Provide the (x, y) coordinate of the cell's center where the given text is located.  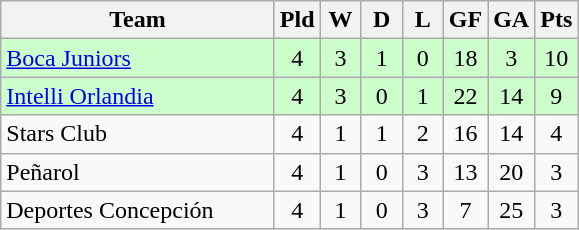
W (340, 20)
9 (556, 96)
Intelli Orlandia (138, 96)
20 (512, 172)
Stars Club (138, 134)
GA (512, 20)
16 (465, 134)
Peñarol (138, 172)
18 (465, 58)
13 (465, 172)
D (382, 20)
25 (512, 210)
Team (138, 20)
Pts (556, 20)
7 (465, 210)
Pld (297, 20)
22 (465, 96)
Deportes Concepción (138, 210)
GF (465, 20)
10 (556, 58)
2 (422, 134)
L (422, 20)
Boca Juniors (138, 58)
